Locate the cell with the specified text and output its [X, Y] center coordinate. 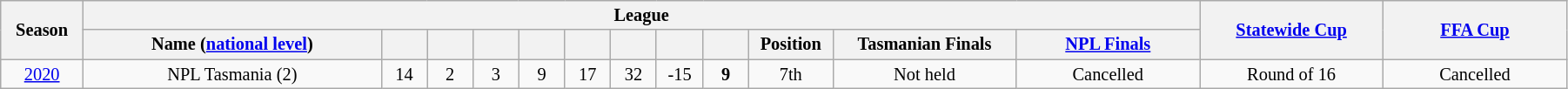
2020 [42, 74]
14 [404, 74]
2 [451, 74]
League [642, 15]
Tasmanian Finals [924, 44]
Name (national level) [233, 44]
FFA Cup [1474, 30]
32 [633, 74]
NPL Finals [1109, 44]
7th [790, 74]
NPL Tasmania (2) [233, 74]
Position [790, 44]
Season [42, 30]
Round of 16 [1291, 74]
Not held [924, 74]
17 [588, 74]
3 [496, 74]
-15 [680, 74]
Statewide Cup [1291, 30]
